Find where the given text appears and provide that cell's center as [x, y] coordinate. 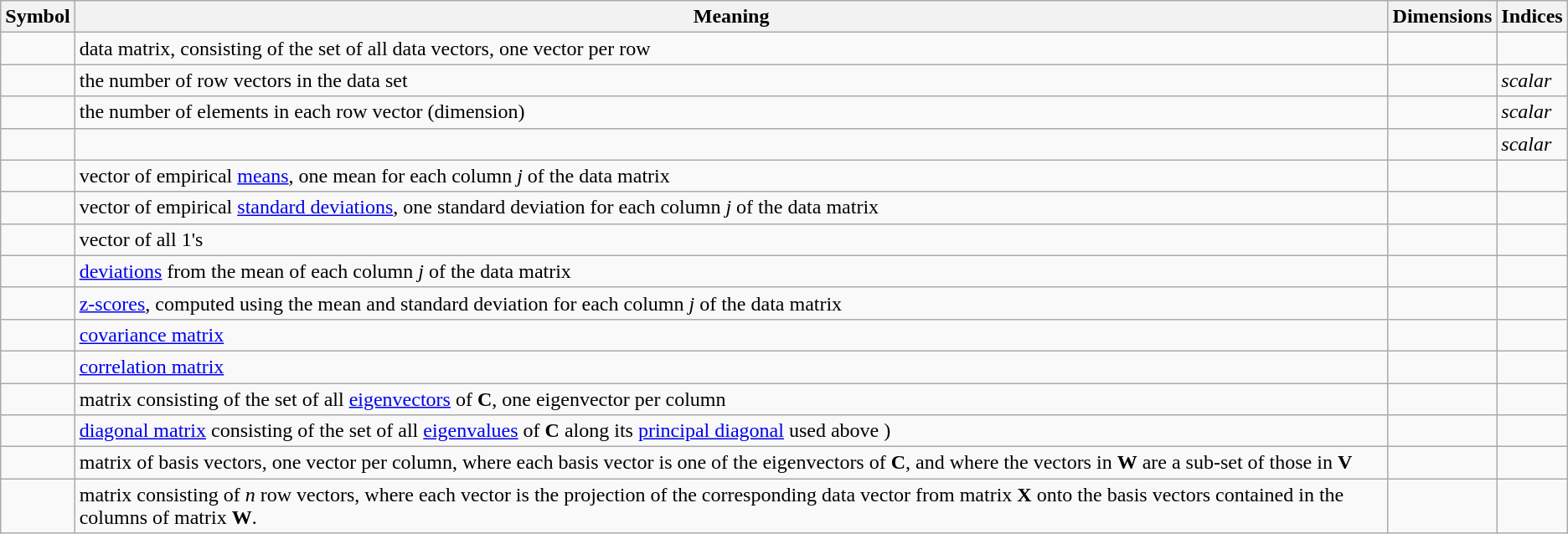
diagonal matrix consisting of the set of all eigenvalues of C along its principal diagonal used above ) [731, 431]
correlation matrix [731, 367]
data matrix, consisting of the set of all data vectors, one vector per row [731, 49]
Meaning [731, 17]
Symbol [38, 17]
covariance matrix [731, 335]
the number of elements in each row vector (dimension) [731, 112]
deviations from the mean of each column j of the data matrix [731, 271]
Indices [1532, 17]
Dimensions [1442, 17]
vector of all 1's [731, 239]
matrix consisting of the set of all eigenvectors of C, one eigenvector per column [731, 399]
z-scores, computed using the mean and standard deviation for each column j of the data matrix [731, 303]
vector of empirical standard deviations, one standard deviation for each column j of the data matrix [731, 208]
the number of row vectors in the data set [731, 80]
vector of empirical means, one mean for each column j of the data matrix [731, 176]
